For the text-containing cell, return its midpoint in [X, Y] coordinate format. 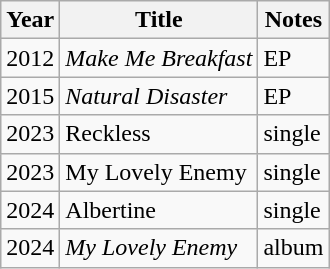
Notes [294, 20]
Albertine [159, 210]
Year [30, 20]
Reckless [159, 134]
Title [159, 20]
Natural Disaster [159, 96]
2015 [30, 96]
Make Me Breakfast [159, 58]
album [294, 248]
2012 [30, 58]
